Locate the cell with the specified text and output its (X, Y) center coordinate. 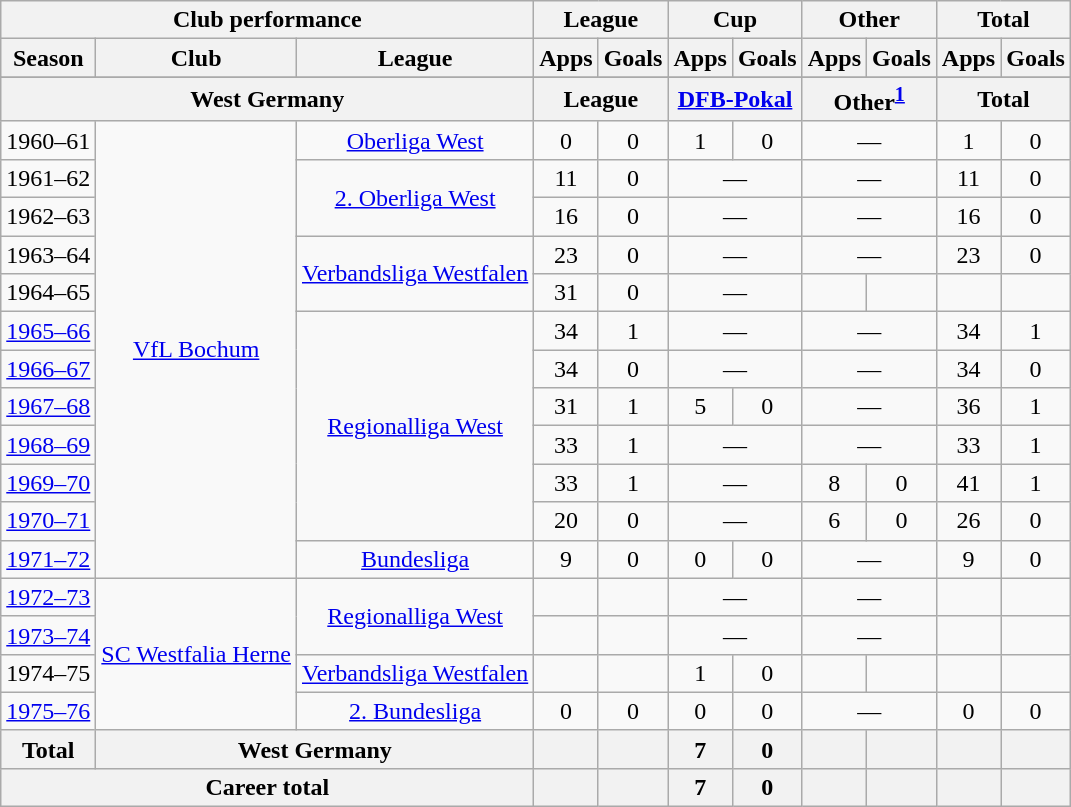
1972–73 (48, 597)
1967–68 (48, 407)
1975–76 (48, 711)
DFB-Pokal (735, 100)
Oberliga West (414, 140)
Season (48, 58)
20 (566, 521)
1966–67 (48, 369)
2. Oberliga West (414, 197)
1962–63 (48, 217)
1968–69 (48, 445)
Other (869, 20)
1969–70 (48, 483)
Club (196, 58)
Other1 (869, 100)
1961–62 (48, 178)
26 (968, 521)
Club performance (268, 20)
Career total (268, 787)
1970–71 (48, 521)
1971–72 (48, 559)
41 (968, 483)
1963–64 (48, 255)
2. Bundesliga (414, 711)
8 (834, 483)
SC Westfalia Herne (196, 654)
Cup (735, 20)
1973–74 (48, 635)
6 (834, 521)
1964–65 (48, 293)
1960–61 (48, 140)
1965–66 (48, 331)
Bundesliga (414, 559)
5 (700, 407)
36 (968, 407)
VfL Bochum (196, 350)
1974–75 (48, 673)
